Capture the cell that displays the provided text and extract its [x, y] central coordinate. 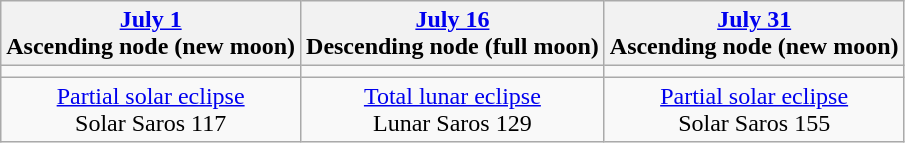
July 31Ascending node (new moon) [754, 34]
Total lunar eclipseLunar Saros 129 [453, 110]
Partial solar eclipseSolar Saros 155 [754, 110]
July 1Ascending node (new moon) [151, 34]
Partial solar eclipseSolar Saros 117 [151, 110]
July 16Descending node (full moon) [453, 34]
